From the cell containing the given text, extract its center point as [x, y] coordinate. 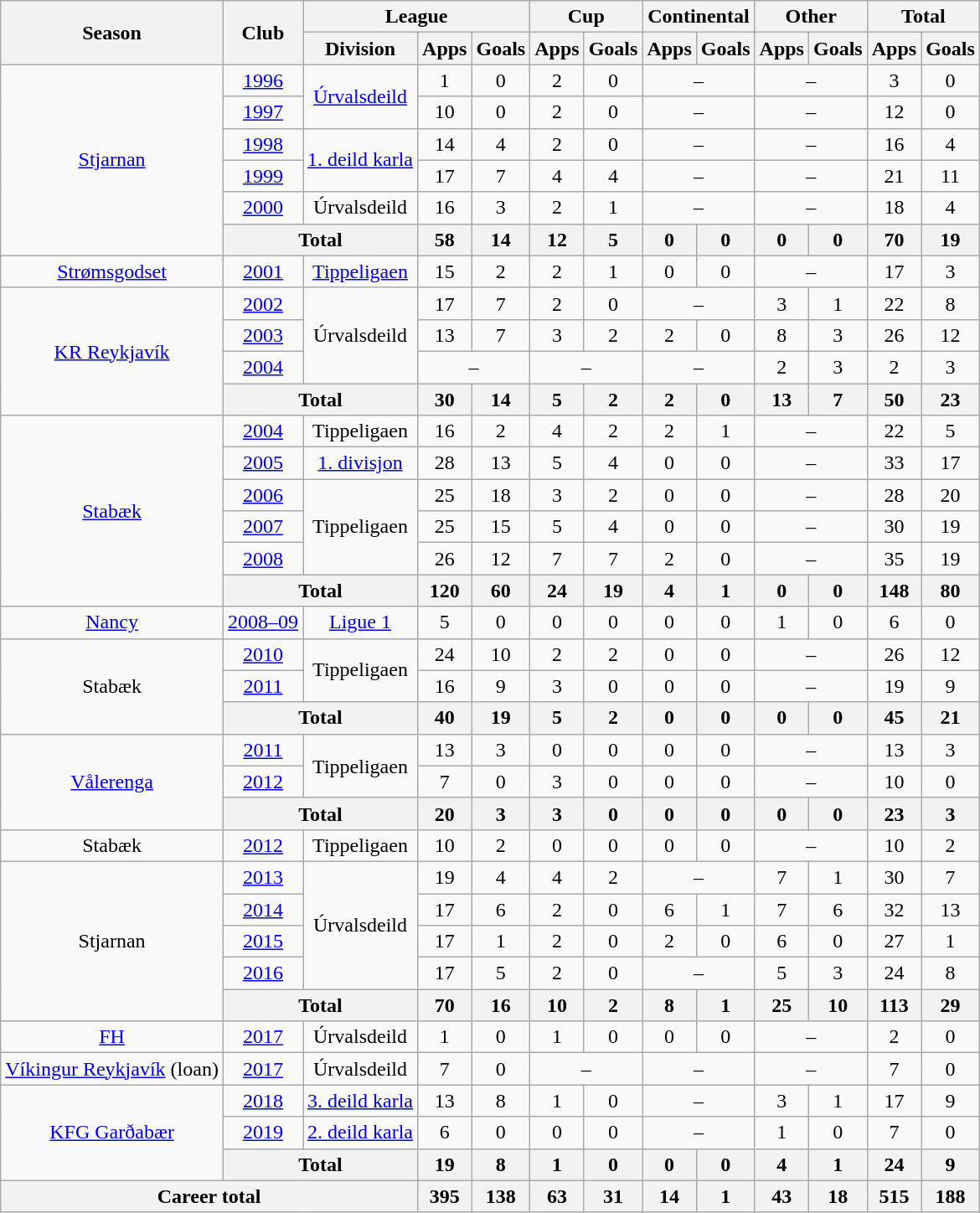
11 [951, 176]
45 [894, 718]
2008–09 [263, 622]
2019 [263, 1133]
138 [501, 1196]
43 [781, 1196]
FH [112, 1037]
32 [894, 909]
63 [557, 1196]
2005 [263, 463]
Season [112, 33]
Cup [586, 17]
1999 [263, 176]
1. divisjon [360, 463]
2001 [263, 271]
80 [951, 591]
2003 [263, 335]
31 [613, 1196]
120 [445, 591]
1997 [263, 112]
Ligue 1 [360, 622]
Nancy [112, 622]
2010 [263, 654]
2008 [263, 559]
2016 [263, 973]
188 [951, 1196]
2015 [263, 942]
1998 [263, 144]
Other [811, 17]
2014 [263, 909]
KFG Garðabær [112, 1133]
KR Reykjavík [112, 351]
2. deild karla [360, 1133]
2000 [263, 208]
60 [501, 591]
58 [445, 240]
2006 [263, 495]
3. deild karla [360, 1101]
Division [360, 49]
515 [894, 1196]
2002 [263, 303]
113 [894, 1005]
27 [894, 942]
35 [894, 559]
1996 [263, 80]
395 [445, 1196]
Club [263, 33]
League [417, 17]
Vålerenga [112, 782]
33 [894, 463]
Víkingur Reykjavík (loan) [112, 1069]
50 [894, 400]
2013 [263, 877]
Continental [699, 17]
2018 [263, 1101]
148 [894, 591]
29 [951, 1005]
2007 [263, 527]
Career total [209, 1196]
1. deild karla [360, 160]
40 [445, 718]
Strømsgodset [112, 271]
